From the cell containing the given text, extract its center point as [X, Y] coordinate. 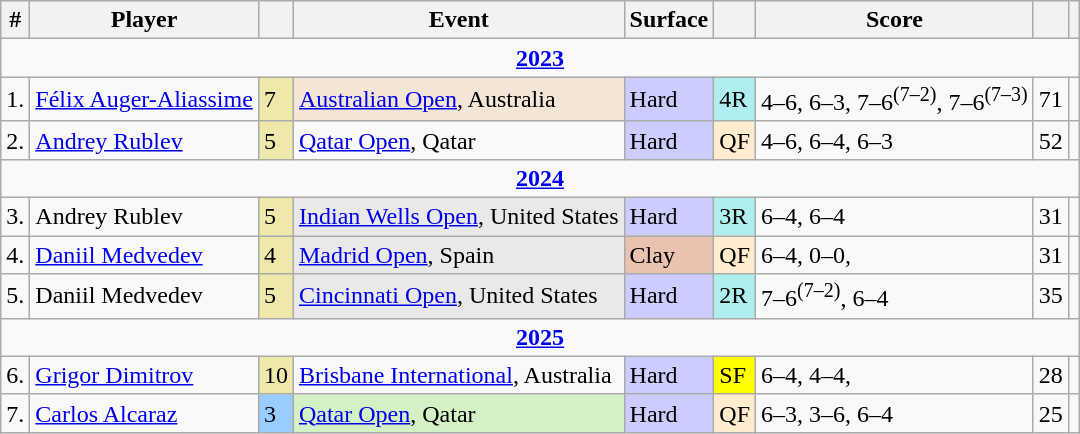
71 [1050, 100]
2023 [540, 58]
Player [144, 20]
1. [16, 100]
52 [1050, 140]
7–6(7–2), 6–4 [895, 296]
4R [735, 100]
Score [895, 20]
3 [276, 413]
7. [16, 413]
Surface [669, 20]
6. [16, 375]
6–4, 6–4 [895, 217]
35 [1050, 296]
Madrid Open, Spain [458, 255]
Brisbane International, Australia [458, 375]
2. [16, 140]
6–4, 4–4, [895, 375]
Cincinnati Open, United States [458, 296]
# [16, 20]
4. [16, 255]
SF [735, 375]
Australian Open, Australia [458, 100]
4–6, 6–3, 7–6(7–2), 7–6(7–3) [895, 100]
10 [276, 375]
4–6, 6–4, 6–3 [895, 140]
Indian Wells Open, United States [458, 217]
5. [16, 296]
Carlos Alcaraz [144, 413]
3R [735, 217]
Félix Auger-Aliassime [144, 100]
Clay [669, 255]
25 [1050, 413]
4 [276, 255]
Grigor Dimitrov [144, 375]
6–4, 0–0, [895, 255]
6–3, 3–6, 6–4 [895, 413]
28 [1050, 375]
3. [16, 217]
7 [276, 100]
2R [735, 296]
2024 [540, 178]
Event [458, 20]
2025 [540, 337]
